Detect which cell encompasses the target text, then output its (x, y) center coordinate. 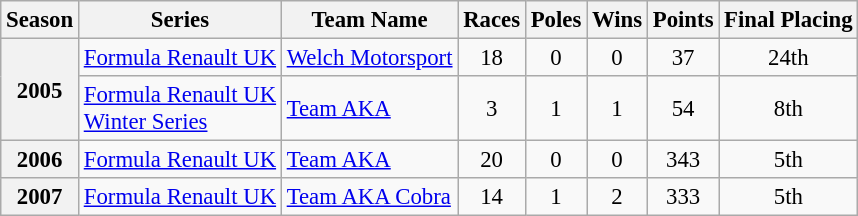
343 (682, 160)
333 (682, 197)
Final Placing (788, 20)
2007 (40, 197)
Races (492, 20)
2006 (40, 160)
18 (492, 58)
Wins (618, 20)
20 (492, 160)
54 (682, 108)
Series (180, 20)
Welch Motorsport (369, 58)
14 (492, 197)
Poles (556, 20)
3 (492, 108)
Team AKA Cobra (369, 197)
24th (788, 58)
Season (40, 20)
2 (618, 197)
Points (682, 20)
37 (682, 58)
Team Name (369, 20)
8th (788, 108)
2005 (40, 90)
Formula Renault UKWinter Series (180, 108)
